Extract the [x, y] coordinate from the center of the cell holding the provided text.  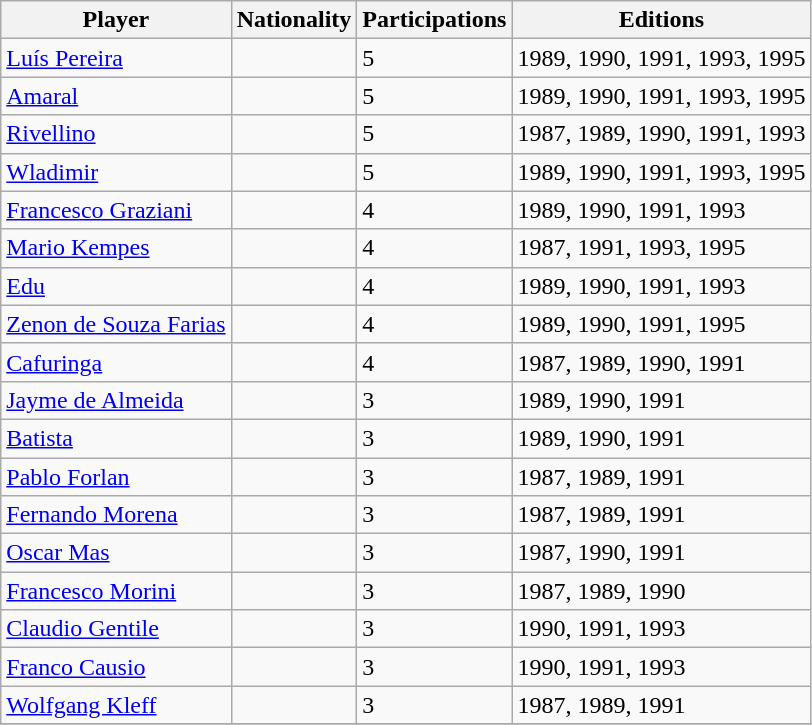
Claudio Gentile [116, 629]
1987, 1991, 1993, 1995 [662, 248]
1987, 1989, 1990, 1991, 1993 [662, 134]
Francesco Morini [116, 591]
Francesco Graziani [116, 210]
Wladimir [116, 172]
Luís Pereira [116, 58]
Nationality [294, 20]
1987, 1989, 1990 [662, 591]
1987, 1990, 1991 [662, 553]
Participations [434, 20]
Jayme de Almeida [116, 400]
Franco Causio [116, 667]
1989, 1990, 1991, 1995 [662, 324]
Zenon de Souza Farias [116, 324]
Oscar Mas [116, 553]
Edu [116, 286]
Fernando Morena [116, 515]
1987, 1989, 1990, 1991 [662, 362]
Amaral [116, 96]
Batista [116, 438]
Pablo Forlan [116, 477]
Editions [662, 20]
Cafuringa [116, 362]
Mario Kempes [116, 248]
Wolfgang Kleff [116, 705]
Player [116, 20]
Rivellino [116, 134]
